Determine the (x, y) coordinate at the center of the cell enclosing the given text.  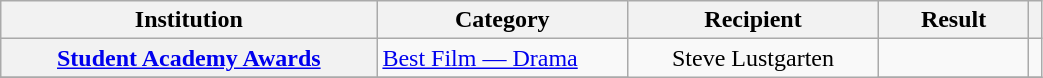
Category (502, 20)
Recipient (754, 20)
Result (953, 20)
Institution (189, 20)
Steve Lustgarten (754, 58)
Best Film — Drama (502, 58)
Student Academy Awards (189, 58)
